For the text-containing cell, return its midpoint in (x, y) coordinate format. 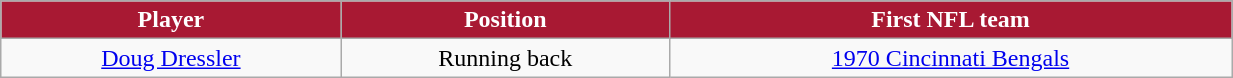
Running back (505, 58)
First NFL team (950, 20)
Position (505, 20)
Player (171, 20)
1970 Cincinnati Bengals (950, 58)
Doug Dressler (171, 58)
